Return the (x, y) coordinate for the center point of the cell that contains the specified text.  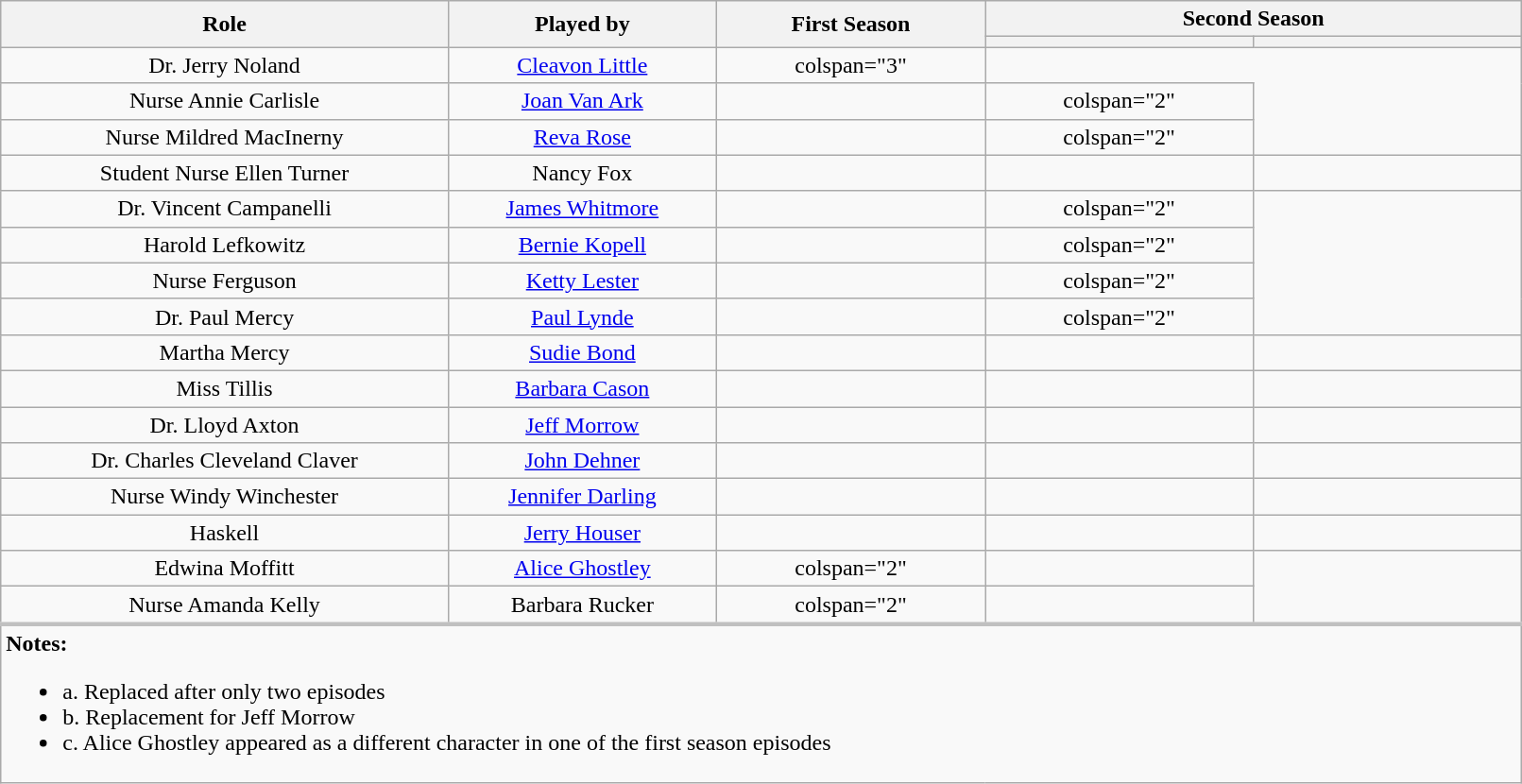
Nurse Mildred MacInerny (225, 137)
First Season (850, 25)
Reva Rose (582, 137)
Student Nurse Ellen Turner (225, 173)
Played by (582, 25)
Paul Lynde (582, 316)
Nurse Amanda Kelly (225, 605)
Haskell (225, 533)
colspan="3" (850, 65)
Martha Mercy (225, 352)
Harold Lefkowitz (225, 245)
Dr. Paul Mercy (225, 316)
Jeff Morrow (582, 424)
Nurse Annie Carlisle (225, 101)
Second Season (1254, 19)
Nancy Fox (582, 173)
John Dehner (582, 461)
Dr. Lloyd Axton (225, 424)
Jennifer Darling (582, 497)
James Whitmore (582, 209)
Dr. Jerry Noland (225, 65)
Nurse Ferguson (225, 281)
Dr. Vincent Campanelli (225, 209)
Role (225, 25)
Jerry Houser (582, 533)
Edwina Moffitt (225, 569)
Joan Van Ark (582, 101)
Ketty Lester (582, 281)
Dr. Charles Cleveland Claver (225, 461)
Barbara Rucker (582, 605)
Cleavon Little (582, 65)
Barbara Cason (582, 388)
Alice Ghostley (582, 569)
Nurse Windy Winchester (225, 497)
Bernie Kopell (582, 245)
Miss Tillis (225, 388)
Sudie Bond (582, 352)
